Search for the cell housing the specified text and yield its (x, y) center coordinate. 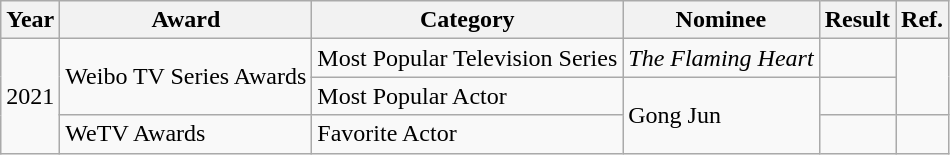
Most Popular Television Series (468, 58)
Award (186, 20)
Category (468, 20)
Gong Jun (721, 115)
WeTV Awards (186, 134)
Ref. (922, 20)
Weibo TV Series Awards (186, 77)
Nominee (721, 20)
Result (857, 20)
Year (30, 20)
The Flaming Heart (721, 58)
Favorite Actor (468, 134)
Most Popular Actor (468, 96)
2021 (30, 96)
